Return [x, y] of the center of cell containing provided text 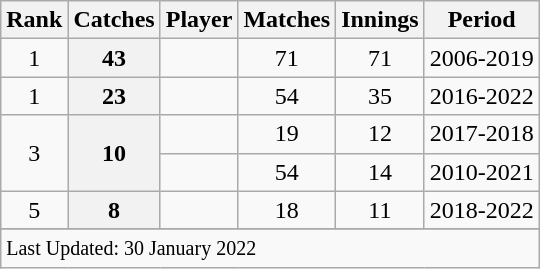
11 [380, 210]
18 [287, 210]
10 [114, 153]
Matches [287, 20]
2018-2022 [482, 210]
5 [34, 210]
2010-2021 [482, 172]
43 [114, 58]
2016-2022 [482, 96]
Last Updated: 30 January 2022 [270, 248]
2017-2018 [482, 134]
2006-2019 [482, 58]
Catches [114, 20]
Rank [34, 20]
8 [114, 210]
Period [482, 20]
12 [380, 134]
Player [199, 20]
23 [114, 96]
3 [34, 153]
Innings [380, 20]
14 [380, 172]
35 [380, 96]
19 [287, 134]
